Identify which cell holds the provided text, then report its [x, y] central coordinate. 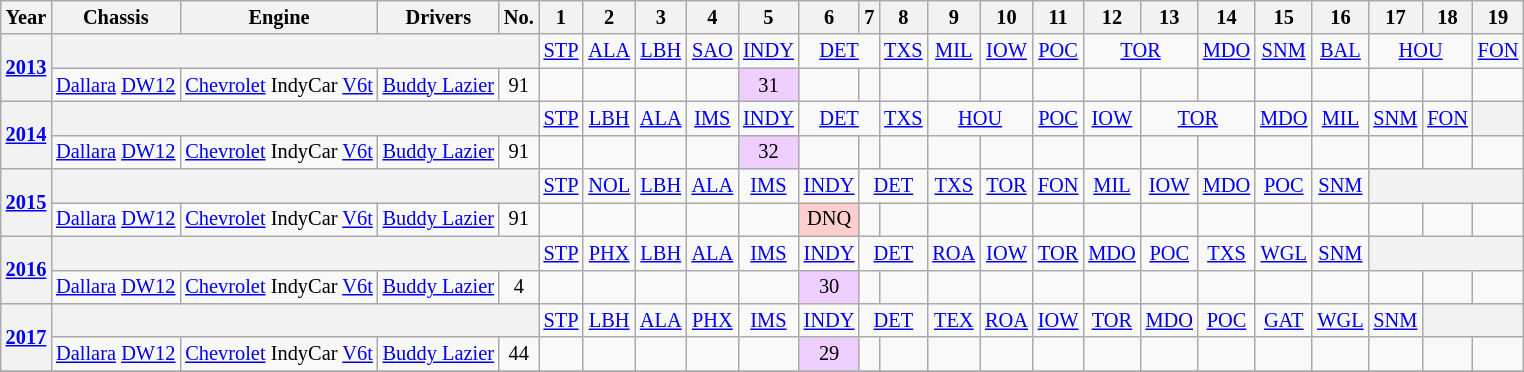
1 [562, 17]
Engine [278, 17]
DNQ [830, 219]
16 [1340, 17]
2017 [26, 336]
14 [1226, 17]
Year [26, 17]
2 [609, 17]
13 [1170, 17]
11 [1058, 17]
SAO [713, 51]
6 [830, 17]
18 [1447, 17]
NOL [609, 186]
32 [768, 152]
2013 [26, 68]
GAT [1284, 320]
44 [519, 354]
Drivers [438, 17]
30 [830, 287]
5 [768, 17]
7 [869, 17]
15 [1284, 17]
8 [903, 17]
No. [519, 17]
3 [661, 17]
29 [830, 354]
2016 [26, 270]
BAL [1340, 51]
2014 [26, 134]
2015 [26, 202]
10 [1006, 17]
TEX [954, 320]
31 [768, 85]
Chassis [116, 17]
12 [1112, 17]
9 [954, 17]
17 [1395, 17]
19 [1498, 17]
